Capture the cell that displays the provided text and extract its (X, Y) central coordinate. 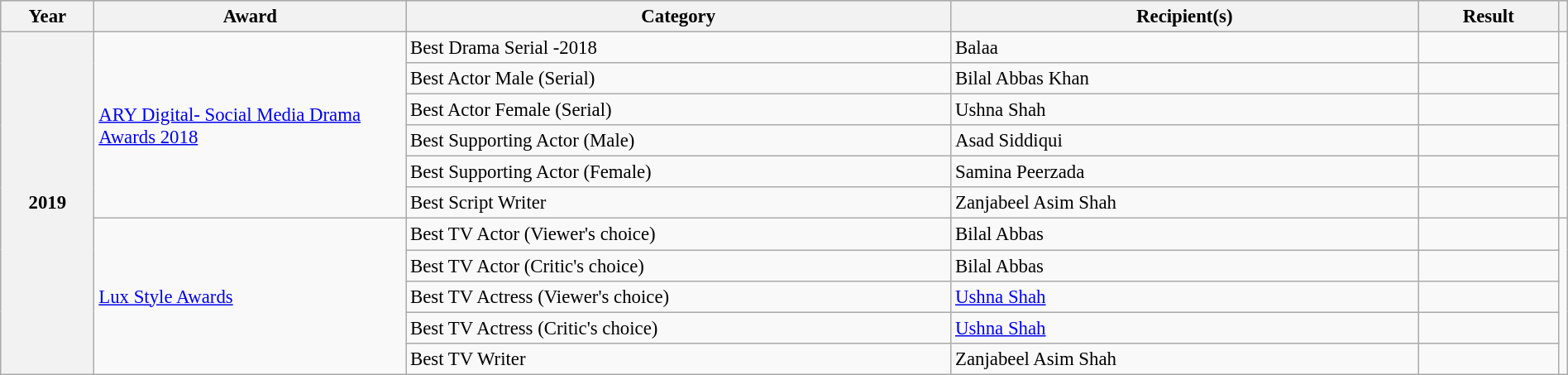
Best TV Actress (Critic's choice) (678, 328)
Best TV Actress (Viewer's choice) (678, 296)
Best Supporting Actor (Male) (678, 141)
Asad Siddiqui (1184, 141)
Best TV Actor (Viewer's choice) (678, 234)
Best Drama Serial -2018 (678, 48)
Result (1489, 17)
Recipient(s) (1184, 17)
Balaa (1184, 48)
Best TV Actor (Critic's choice) (678, 266)
Best Actor Male (Serial) (678, 79)
Year (48, 17)
Samina Peerzada (1184, 172)
Best Script Writer (678, 203)
Award (250, 17)
ARY Digital- Social Media Drama Awards 2018 (250, 126)
Best Actor Female (Serial) (678, 110)
Bilal Abbas Khan (1184, 79)
Best TV Writer (678, 358)
2019 (48, 204)
Best Supporting Actor (Female) (678, 172)
Lux Style Awards (250, 296)
Category (678, 17)
